Find where the given text appears and provide that cell's center as (X, Y) coordinate. 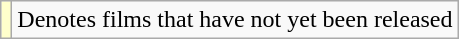
Denotes films that have not yet been released (235, 20)
